Detect which cell encompasses the target text, then output its (X, Y) center coordinate. 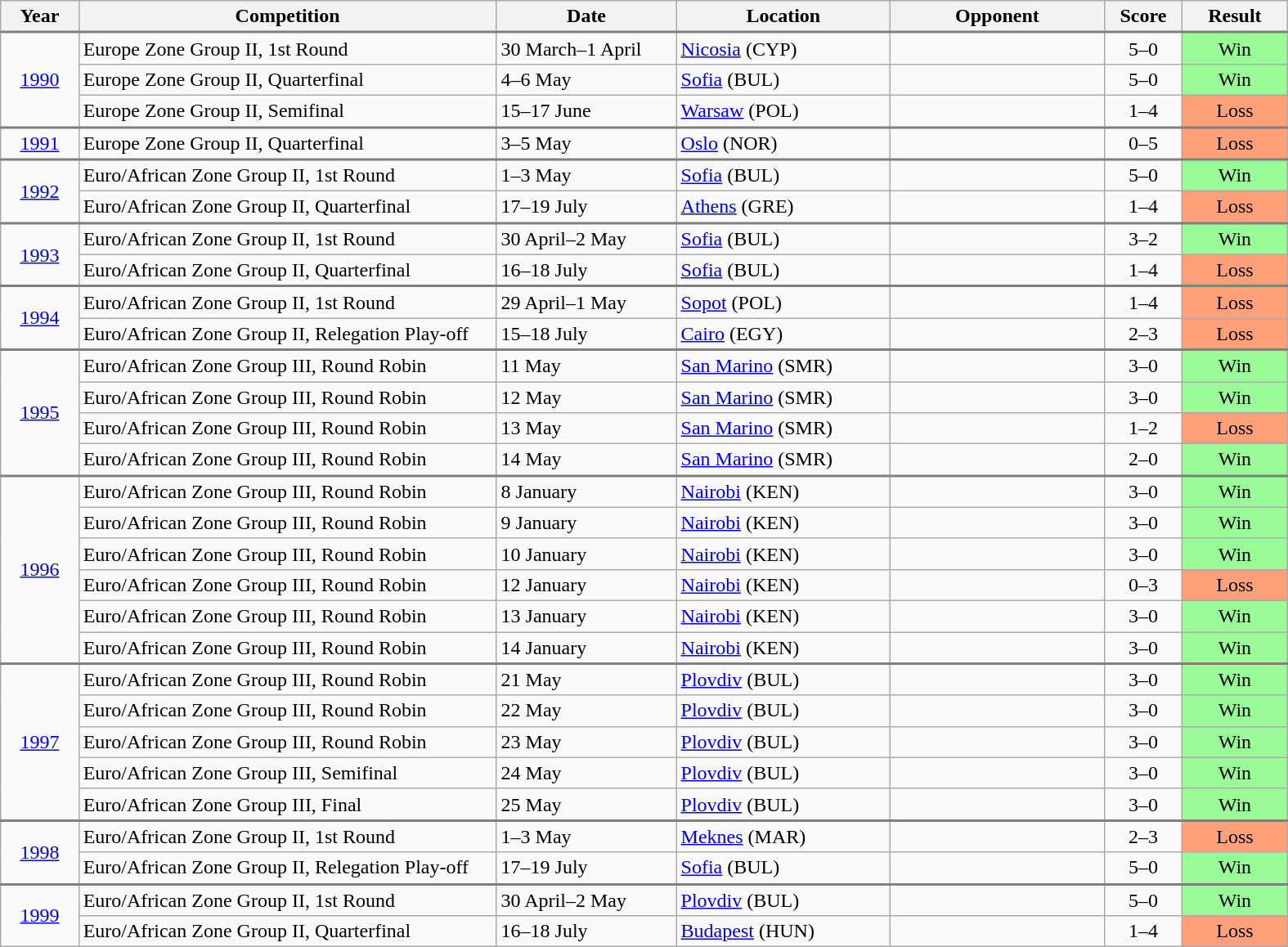
Europe Zone Group II, Semifinal (288, 111)
21 May (586, 679)
8 January (586, 491)
1994 (39, 318)
1991 (39, 143)
Location (783, 16)
24 May (586, 773)
1990 (39, 80)
Warsaw (POL) (783, 111)
1–2 (1143, 429)
Euro/African Zone Group III, Semifinal (288, 773)
Date (586, 16)
22 May (586, 711)
Oslo (NOR) (783, 143)
1998 (39, 852)
25 May (586, 805)
15–17 June (586, 111)
Cairo (EGY) (783, 334)
12 May (586, 397)
Euro/African Zone Group III, Final (288, 805)
14 January (586, 648)
30 March–1 April (586, 49)
Score (1143, 16)
29 April–1 May (586, 303)
11 May (586, 366)
2–0 (1143, 460)
Europe Zone Group II, 1st Round (288, 49)
1992 (39, 191)
0–5 (1143, 143)
14 May (586, 460)
Athens (GRE) (783, 208)
9 January (586, 523)
23 May (586, 742)
Budapest (HUN) (783, 931)
1996 (39, 569)
Year (39, 16)
15–18 July (586, 334)
4–6 May (586, 79)
1995 (39, 413)
10 January (586, 554)
Opponent (998, 16)
1999 (39, 916)
1997 (39, 742)
13 May (586, 429)
13 January (586, 616)
3–2 (1143, 239)
Meknes (MAR) (783, 836)
3–5 May (586, 143)
Sopot (POL) (783, 303)
Competition (288, 16)
0–3 (1143, 585)
Nicosia (CYP) (783, 49)
1993 (39, 254)
Result (1235, 16)
12 January (586, 585)
